Search for the cell housing the specified text and yield its [X, Y] center coordinate. 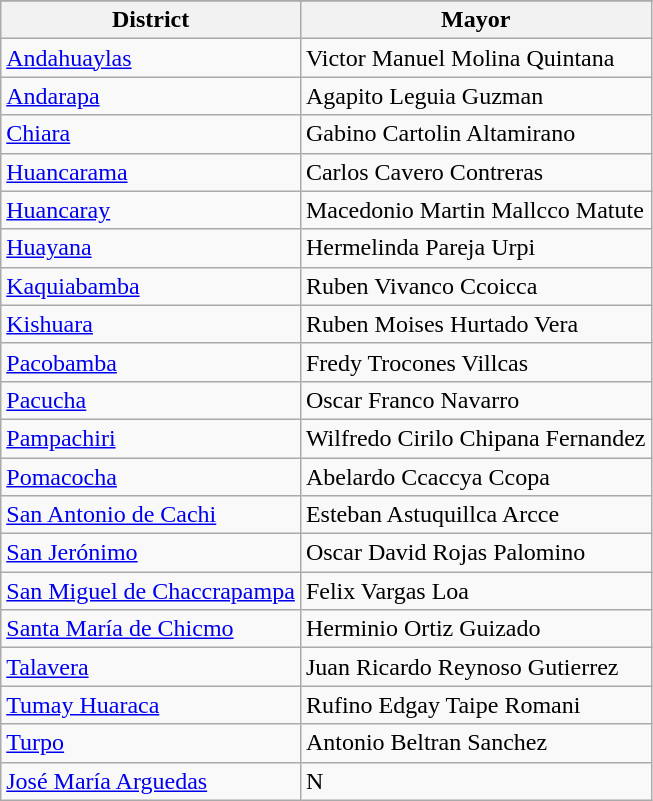
Rufino Edgay Taipe Romani [476, 705]
Felix Vargas Loa [476, 591]
Mayor [476, 20]
Agapito Leguia Guzman [476, 96]
Abelardo Ccaccya Ccopa [476, 477]
Macedonio Martin Mallcco Matute [476, 210]
Talavera [151, 667]
Kishuara [151, 324]
Wilfredo Cirilo Chipana Fernandez [476, 438]
Carlos Cavero Contreras [476, 172]
Victor Manuel Molina Quintana [476, 58]
Gabino Cartolin Altamirano [476, 134]
San Antonio de Cachi [151, 515]
Turpo [151, 743]
Andarapa [151, 96]
Oscar Franco Navarro [476, 400]
Herminio Ortiz Guizado [476, 629]
Chiara [151, 134]
Esteban Astuquillca Arcce [476, 515]
San Jerónimo [151, 553]
Fredy Trocones Villcas [476, 362]
Ruben Vivanco Ccoicca [476, 286]
San Miguel de Chaccrapampa [151, 591]
N [476, 781]
José María Arguedas [151, 781]
Antonio Beltran Sanchez [476, 743]
Pacucha [151, 400]
District [151, 20]
Kaquiabamba [151, 286]
Hermelinda Pareja Urpi [476, 248]
Tumay Huaraca [151, 705]
Pomacocha [151, 477]
Ruben Moises Hurtado Vera [476, 324]
Pacobamba [151, 362]
Andahuaylas [151, 58]
Huancaray [151, 210]
Huancarama [151, 172]
Pampachiri [151, 438]
Juan Ricardo Reynoso Gutierrez [476, 667]
Huayana [151, 248]
Santa María de Chicmo [151, 629]
Oscar David Rojas Palomino [476, 553]
